Return the [X, Y] coordinate for the center point of the cell that contains the specified text.  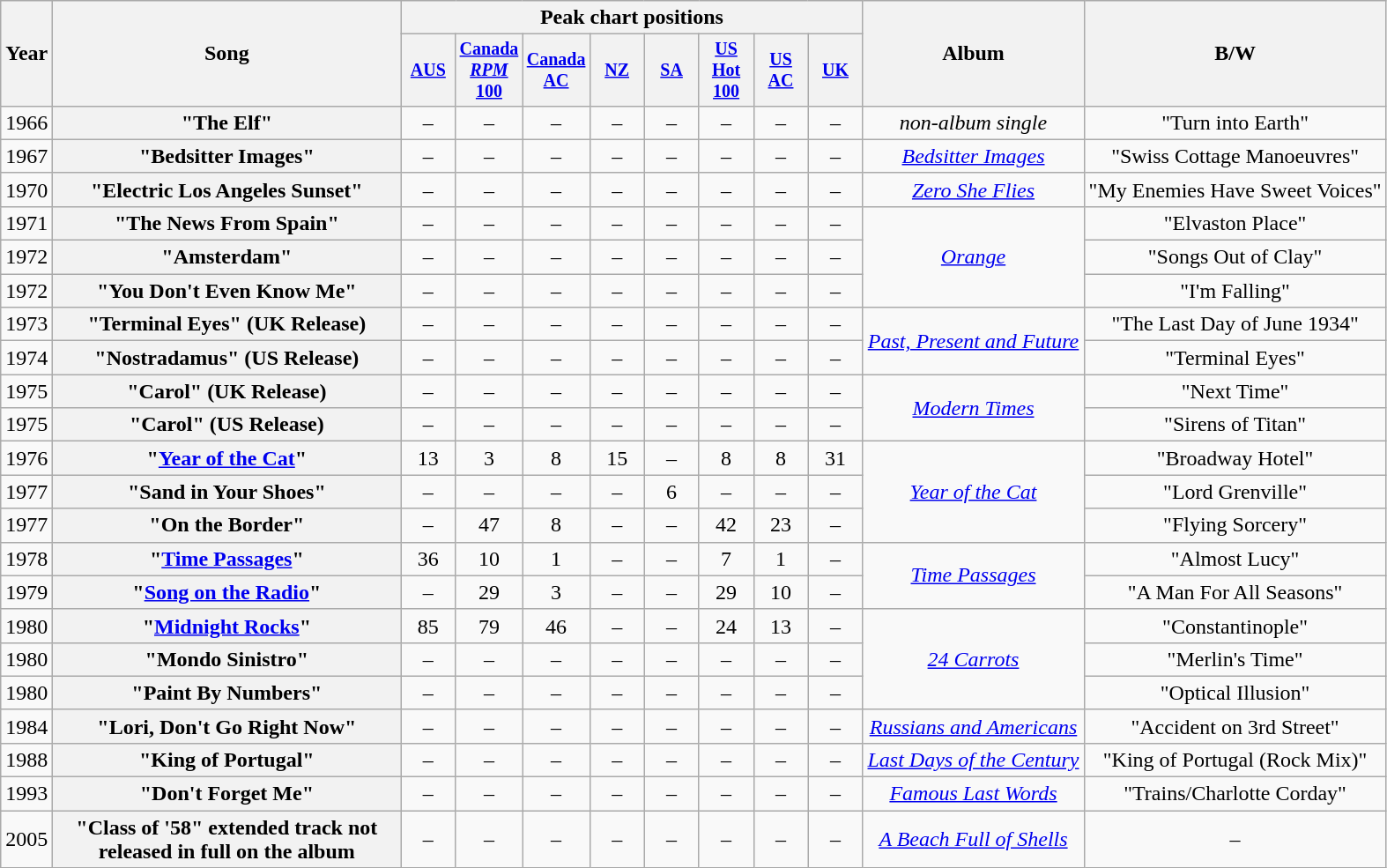
"Flying Sorcery" [1235, 525]
"Constantinople" [1235, 626]
46 [556, 626]
7 [726, 559]
1978 [26, 559]
"Turn into Earth" [1235, 122]
Zero She Flies [973, 189]
1967 [26, 156]
Bedsitter Images [973, 156]
US AC [781, 70]
1979 [26, 592]
Past, Present and Future [973, 341]
1984 [26, 726]
B/W [1235, 54]
"The Last Day of June 1934" [1235, 324]
"Next Time" [1235, 391]
24 [726, 626]
2005 [26, 839]
1988 [26, 760]
"King of Portugal" [227, 760]
24 Carrots [973, 659]
"Sirens of Titan" [1235, 425]
"On the Border" [227, 525]
"I'm Falling" [1235, 291]
"Nostradamus" (US Release) [227, 358]
"Year of the Cat" [227, 458]
Modern Times [973, 408]
UK [835, 70]
US Hot 100 [726, 70]
85 [428, 626]
Year of the Cat [973, 492]
Song [227, 54]
79 [489, 626]
1993 [26, 794]
"Merlin's Time" [1235, 659]
31 [835, 458]
1976 [26, 458]
Time Passages [973, 575]
"Class of '58" extended track not released in full on the album [227, 839]
SA [671, 70]
6 [671, 492]
"My Enemies Have Sweet Voices" [1235, 189]
23 [781, 525]
"Midnight Rocks" [227, 626]
"Terminal Eyes" (UK Release) [227, 324]
15 [617, 458]
"Swiss Cottage Manoeuvres" [1235, 156]
"Optical Illusion" [1235, 693]
"A Man For All Seasons" [1235, 592]
"Broadway Hotel" [1235, 458]
"Paint By Numbers" [227, 693]
42 [726, 525]
"Amsterdam" [227, 257]
"Bedsitter Images" [227, 156]
"Almost Lucy" [1235, 559]
"Terminal Eyes" [1235, 358]
Russians and Americans [973, 726]
"Time Passages" [227, 559]
Album [973, 54]
1966 [26, 122]
"Carol" (US Release) [227, 425]
"The Elf" [227, 122]
"Song on the Radio" [227, 592]
"Don't Forget Me" [227, 794]
A Beach Full of Shells [973, 839]
"Elvaston Place" [1235, 223]
"Carol" (UK Release) [227, 391]
36 [428, 559]
47 [489, 525]
Orange [973, 256]
"Mondo Sinistro" [227, 659]
non-album single [973, 122]
"Lord Grenville" [1235, 492]
Canada AC [556, 70]
"You Don't Even Know Me" [227, 291]
"Trains/Charlotte Corday" [1235, 794]
Year [26, 54]
1974 [26, 358]
"The News From Spain" [227, 223]
Last Days of the Century [973, 760]
AUS [428, 70]
"Sand in Your Shoes" [227, 492]
Canada RPM 100 [489, 70]
1971 [26, 223]
"Songs Out of Clay" [1235, 257]
Peak chart positions [632, 18]
"King of Portugal (Rock Mix)" [1235, 760]
1973 [26, 324]
Famous Last Words [973, 794]
1970 [26, 189]
"Accident on 3rd Street" [1235, 726]
"Electric Los Angeles Sunset" [227, 189]
"Lori, Don't Go Right Now" [227, 726]
NZ [617, 70]
